Find where the given text appears and provide that cell's center as (x, y) coordinate. 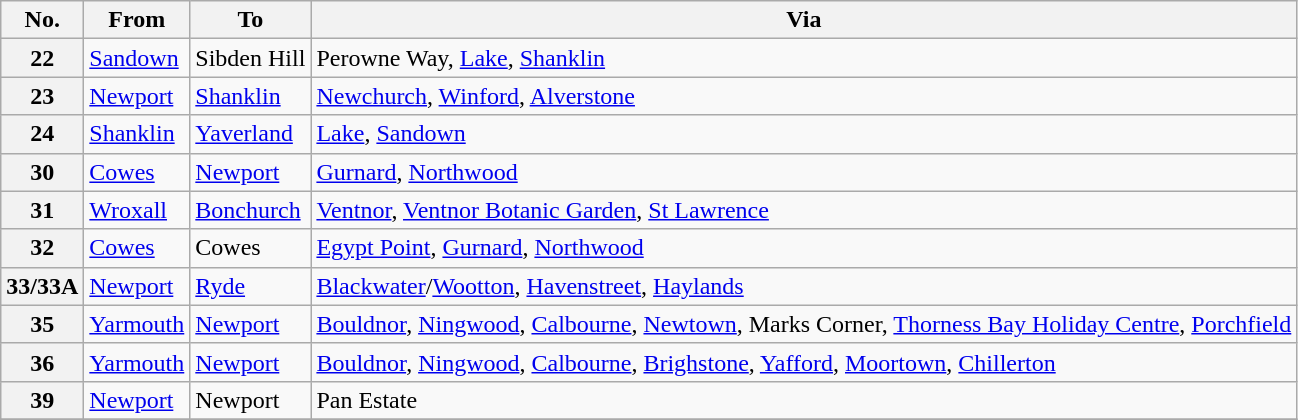
Wroxall (137, 210)
23 (42, 96)
Bouldnor, Ningwood, Calbourne, Newtown, Marks Corner, Thorness Bay Holiday Centre, Porchfield (804, 324)
Blackwater/Wootton, Havenstreet, Haylands (804, 286)
To (250, 20)
Lake, Sandown (804, 134)
Bouldnor, Ningwood, Calbourne, Brighstone, Yafford, Moortown, Chillerton (804, 362)
31 (42, 210)
From (137, 20)
Ryde (250, 286)
Via (804, 20)
No. (42, 20)
Perowne Way, Lake, Shanklin (804, 58)
24 (42, 134)
33/33A (42, 286)
39 (42, 400)
Ventnor, Ventnor Botanic Garden, St Lawrence (804, 210)
Egypt Point, Gurnard, Northwood (804, 248)
Gurnard, Northwood (804, 172)
36 (42, 362)
30 (42, 172)
35 (42, 324)
22 (42, 58)
32 (42, 248)
Yaverland (250, 134)
Newchurch, Winford, Alverstone (804, 96)
Bonchurch (250, 210)
Pan Estate (804, 400)
Sandown (137, 58)
Sibden Hill (250, 58)
